For the text-containing cell, return its midpoint in (x, y) coordinate format. 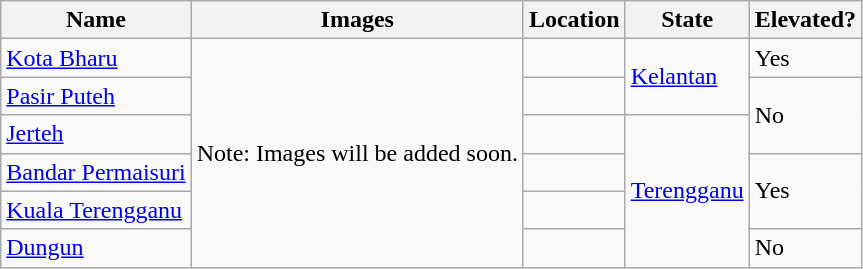
Kuala Terengganu (96, 210)
Kota Bharu (96, 58)
Pasir Puteh (96, 96)
Dungun (96, 248)
Images (357, 20)
Terengganu (687, 191)
Kelantan (687, 77)
State (687, 20)
Name (96, 20)
Location (574, 20)
Elevated? (805, 20)
Jerteh (96, 134)
Bandar Permaisuri (96, 172)
Note: Images will be added soon. (357, 153)
